For the text-containing cell, return its midpoint in [X, Y] coordinate format. 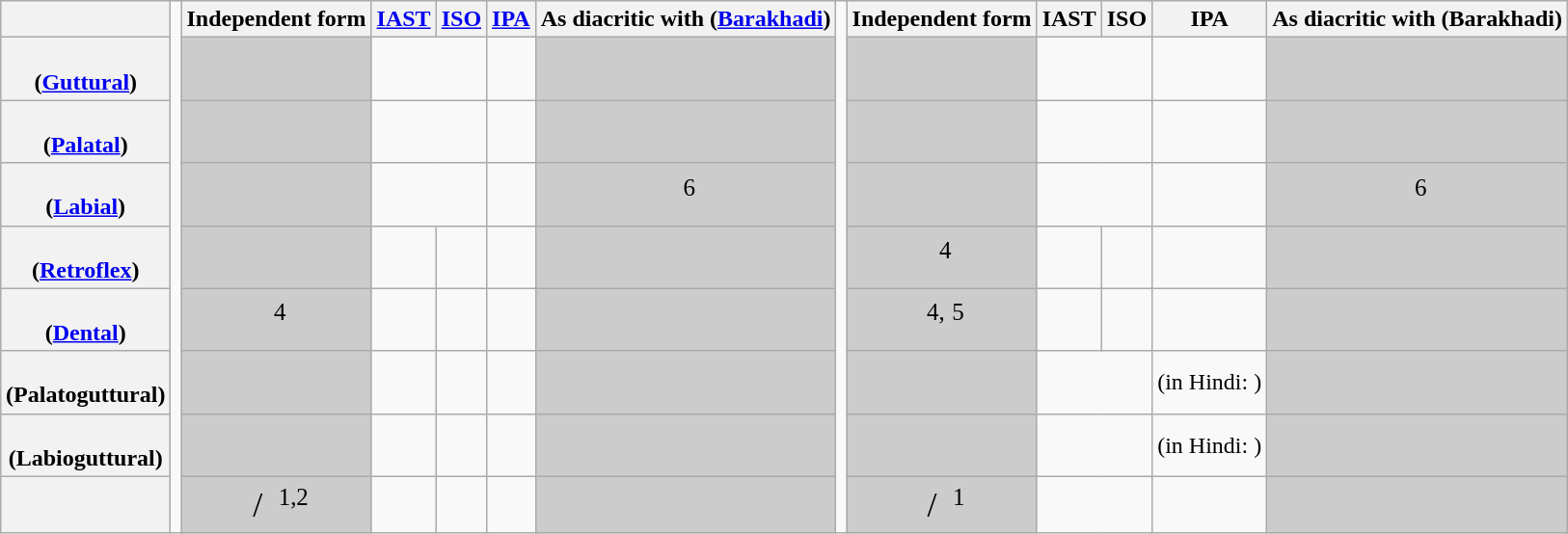
(Labioguttural) [86, 445]
(Palatal) [86, 131]
(Guttural) [86, 69]
(Labial) [86, 195]
(Dental) [86, 320]
/ 1,2 [276, 505]
/ 1 [941, 505]
4, 5 [941, 320]
(Palatoguttural) [86, 382]
(Retroflex) [86, 256]
